Capture the cell that displays the provided text and extract its [x, y] central coordinate. 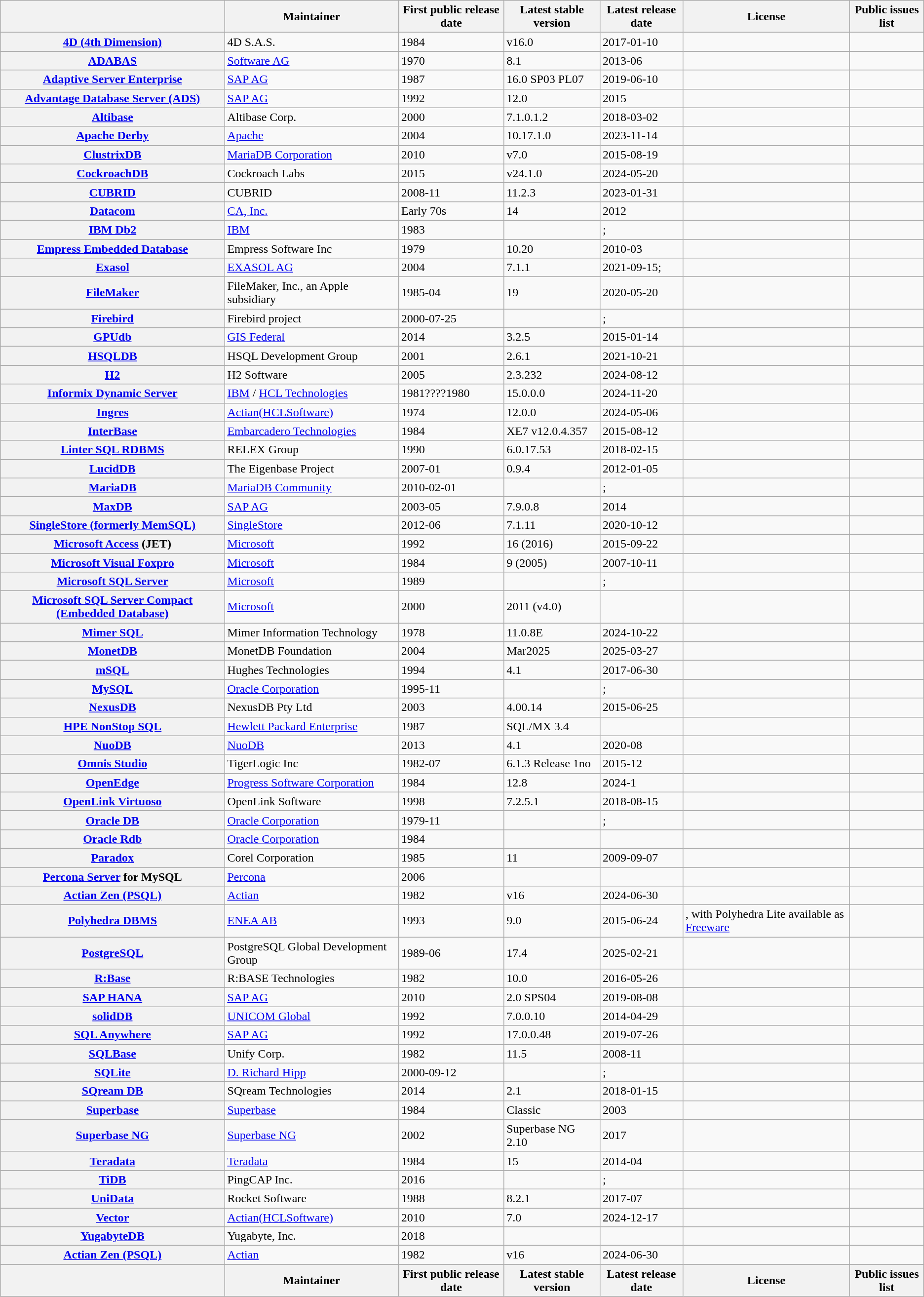
1995-11 [451, 689]
IBM Db2 [113, 230]
2010-02-01 [451, 487]
2003-05 [451, 506]
1990 [451, 450]
4.00.14 [552, 707]
SQream Technologies [311, 1091]
Microsoft SQL Server [113, 582]
GIS Federal [311, 337]
2013-06 [641, 61]
H2 [113, 375]
2024-1 [641, 783]
D. Richard Hipp [311, 1072]
2007-10-11 [641, 562]
16 (2016) [552, 544]
Altibase Corp. [311, 117]
OpenEdge [113, 783]
SQLite [113, 1072]
Empress Software Inc [311, 248]
v7.0 [552, 155]
2017-06-30 [641, 670]
0.9.4 [552, 469]
2015-08-19 [641, 155]
2020-10-12 [641, 525]
Microsoft Access (JET) [113, 544]
19 [552, 293]
2023-11-14 [641, 136]
2015-09-22 [641, 544]
Polyhedra DBMS [113, 921]
2020-05-20 [641, 293]
Superbase NG 2.10 [552, 1136]
Advantage Database Server (ADS) [113, 98]
16.0 SP03 PL07 [552, 79]
1989 [451, 582]
2015-08-12 [641, 431]
2019-07-26 [641, 1035]
H2 Software [311, 375]
ADABAS [113, 61]
2001 [451, 356]
2002 [451, 1136]
UniData [113, 1198]
Datacom [113, 211]
7.1.1 [552, 268]
2024-10-22 [641, 632]
SingleStore [311, 525]
ClustrixDB [113, 155]
2012-06 [451, 525]
14 [552, 211]
LucidDB [113, 469]
2015-01-14 [641, 337]
FileMaker, Inc., an Apple subsidiary [311, 293]
2011 (v4.0) [552, 607]
2016 [451, 1179]
2015-12 [641, 764]
Software AG [311, 61]
Omnis Studio [113, 764]
Altibase [113, 117]
PostgreSQL Global Development Group [311, 953]
Progress Software Corporation [311, 783]
Hughes Technologies [311, 670]
1979 [451, 248]
2014-04 [641, 1161]
SQream DB [113, 1091]
11.0.8E [552, 632]
2013 [451, 745]
Cockroach Labs [311, 173]
7.0 [552, 1217]
4D S.A.S. [311, 42]
2025-03-27 [641, 651]
Paradox [113, 858]
Embarcadero Technologies [311, 431]
2021-10-21 [641, 356]
InterBase [113, 431]
HSQL Development Group [311, 356]
11.5 [552, 1054]
Oracle DB [113, 820]
2018-02-15 [641, 450]
MonetDB [113, 651]
2009-09-07 [641, 858]
Mimer Information Technology [311, 632]
, with Polyhedra Lite available as Freeware [766, 921]
YugabyteDB [113, 1236]
1983 [451, 230]
Rocket Software [311, 1198]
SQLBase [113, 1054]
1993 [451, 921]
1982-07 [451, 764]
XE7 v12.0.4.357 [552, 431]
EXASOL AG [311, 268]
ENEA AB [311, 921]
Hewlett Packard Enterprise [311, 726]
Linter SQL RDBMS [113, 450]
2.3.232 [552, 375]
15 [552, 1161]
2018-08-15 [641, 801]
7.1.0.1.2 [552, 117]
Informix Dynamic Server [113, 393]
2014-04-29 [641, 1016]
15.0.0.0 [552, 393]
2019-06-10 [641, 79]
2020-08 [641, 745]
HPE NonStop SQL [113, 726]
4D (4th Dimension) [113, 42]
11 [552, 858]
12.0.0 [552, 412]
Microsoft SQL Server Compact (Embedded Database) [113, 607]
10.20 [552, 248]
v24.1.0 [552, 173]
2.1 [552, 1091]
2025-02-21 [641, 953]
17.4 [552, 953]
2023-01-31 [641, 192]
2024-12-17 [641, 1217]
1985 [451, 858]
Ingres [113, 412]
CockroachDB [113, 173]
2017-01-10 [641, 42]
2018 [451, 1236]
2012 [641, 211]
17.0.0.48 [552, 1035]
2024-05-20 [641, 173]
RELEX Group [311, 450]
12.0 [552, 98]
2000-07-25 [451, 318]
1974 [451, 412]
10.17.1.0 [552, 136]
Exasol [113, 268]
7.1.11 [552, 525]
1979-11 [451, 820]
Adaptive Server Enterprise [113, 79]
Empress Embedded Database [113, 248]
Firebird project [311, 318]
Oracle Rdb [113, 839]
R:Base [113, 979]
6.0.17.53 [552, 450]
2000-09-12 [451, 1072]
1988 [451, 1198]
1985-04 [451, 293]
Apache [311, 136]
7.2.5.1 [552, 801]
GPUdb [113, 337]
PingCAP Inc. [311, 1179]
2024-11-20 [641, 393]
OpenLink Virtuoso [113, 801]
solidDB [113, 1016]
6.1.3 Release 1no [552, 764]
OpenLink Software [311, 801]
SingleStore (formerly MemSQL) [113, 525]
HSQLDB [113, 356]
Mar2025 [552, 651]
Firebird [113, 318]
2018-01-15 [641, 1091]
1998 [451, 801]
Classic [552, 1110]
8.1 [552, 61]
IBM [311, 230]
2019-08-08 [641, 997]
NexusDB Pty Ltd [311, 707]
v16.0 [552, 42]
2007-01 [451, 469]
Yugabyte, Inc. [311, 1236]
SAP HANA [113, 997]
2.0 SPS04 [552, 997]
MariaDB [113, 487]
SQL Anywhere [113, 1035]
1978 [451, 632]
2.6.1 [552, 356]
2010-03 [641, 248]
Vector [113, 1217]
2015-06-24 [641, 921]
TigerLogic Inc [311, 764]
2018-03-02 [641, 117]
2021-09-15; [641, 268]
2017-07 [641, 1198]
9 (2005) [552, 562]
Mimer SQL [113, 632]
1981????1980 [451, 393]
12.8 [552, 783]
IBM / HCL Technologies [311, 393]
MonetDB Foundation [311, 651]
1970 [451, 61]
7.0.0.10 [552, 1016]
2015-06-25 [641, 707]
3.2.5 [552, 337]
2024-05-06 [641, 412]
10.0 [552, 979]
MySQL [113, 689]
UNICOM Global [311, 1016]
Percona Server for MySQL [113, 876]
Early 70s [451, 211]
Microsoft Visual Foxpro [113, 562]
2016-05-26 [641, 979]
MariaDB Community [311, 487]
MaxDB [113, 506]
2005 [451, 375]
1994 [451, 670]
The Eigenbase Project [311, 469]
SQL/MX 3.4 [552, 726]
MariaDB Corporation [311, 155]
1989-06 [451, 953]
2006 [451, 876]
PostgreSQL [113, 953]
8.2.1 [552, 1198]
Percona [311, 876]
Corel Corporation [311, 858]
7.9.0.8 [552, 506]
TiDB [113, 1179]
11.2.3 [552, 192]
2024-08-12 [641, 375]
9.0 [552, 921]
mSQL [113, 670]
FileMaker [113, 293]
CA, Inc. [311, 211]
Unify Corp. [311, 1054]
NexusDB [113, 707]
R:BASE Technologies [311, 979]
2012-01-05 [641, 469]
Apache Derby [113, 136]
2017 [641, 1136]
